Provide the [x, y] coordinate of the cell's center where the given text is located.  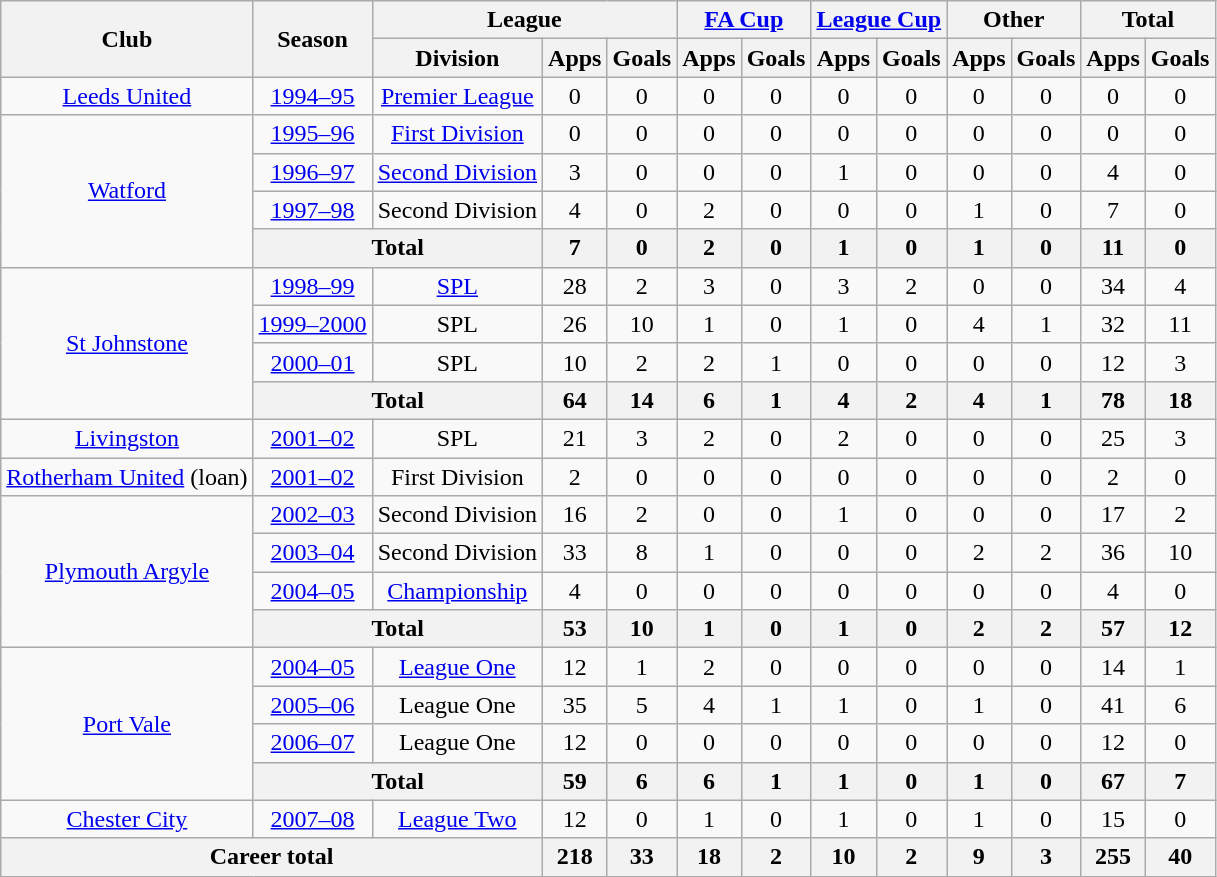
FA Cup [744, 20]
Premier League [457, 96]
Rotherham United (loan) [127, 477]
Leeds United [127, 96]
35 [575, 705]
9 [979, 857]
34 [1113, 286]
57 [1113, 629]
8 [642, 553]
Watford [127, 191]
2000–01 [312, 362]
2005–06 [312, 705]
2006–07 [312, 743]
Season [312, 39]
Club [127, 39]
64 [575, 400]
League Two [457, 819]
25 [1113, 438]
53 [575, 629]
2007–08 [312, 819]
Championship [457, 591]
2003–04 [312, 553]
32 [1113, 324]
28 [575, 286]
255 [1113, 857]
Plymouth Argyle [127, 572]
21 [575, 438]
16 [575, 515]
League Cup [879, 20]
218 [575, 857]
67 [1113, 781]
40 [1180, 857]
1996–97 [312, 172]
Other [1014, 20]
League [524, 20]
1998–99 [312, 286]
36 [1113, 553]
1994–95 [312, 96]
Livingston [127, 438]
78 [1113, 400]
1997–98 [312, 210]
Division [457, 58]
41 [1113, 705]
26 [575, 324]
1995–96 [312, 134]
17 [1113, 515]
St Johnstone [127, 343]
1999–2000 [312, 324]
59 [575, 781]
2002–03 [312, 515]
5 [642, 705]
Chester City [127, 819]
Port Vale [127, 724]
15 [1113, 819]
Career total [272, 857]
